Output the [X, Y] coordinate of the center of the cell containing the given text.  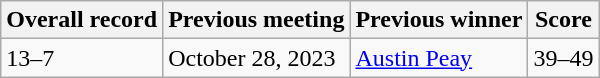
Overall record [82, 20]
October 28, 2023 [256, 58]
Previous winner [439, 20]
Previous meeting [256, 20]
Score [564, 20]
13–7 [82, 58]
39–49 [564, 58]
Austin Peay [439, 58]
